Pinpoint the cell where the given text exists, returning its (X, Y) midpoint coordinate. 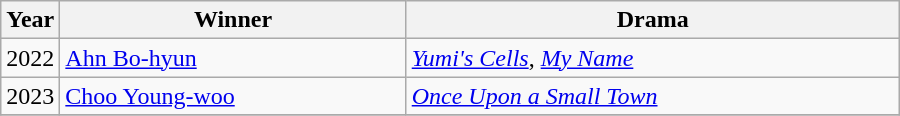
Yumi's Cells, My Name (652, 58)
Ahn Bo-hyun (233, 58)
Winner (233, 20)
Once Upon a Small Town (652, 96)
Drama (652, 20)
2023 (30, 96)
2022 (30, 58)
Year (30, 20)
Choo Young-woo (233, 96)
